For the text-containing cell, return its midpoint in (X, Y) coordinate format. 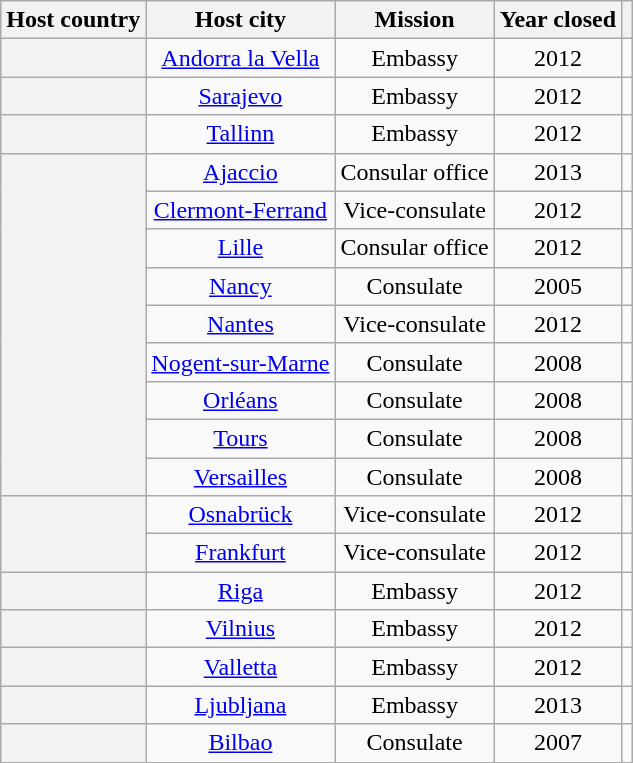
Tallinn (240, 134)
Nantes (240, 324)
Bilbao (240, 743)
Host country (74, 20)
Mission (414, 20)
Versailles (240, 477)
Andorra la Vella (240, 58)
Lille (240, 248)
Year closed (558, 20)
Nancy (240, 286)
Frankfurt (240, 553)
Tours (240, 438)
Valletta (240, 667)
Orléans (240, 400)
Osnabrück (240, 515)
2007 (558, 743)
Vilnius (240, 629)
Riga (240, 591)
Host city (240, 20)
Clermont-Ferrand (240, 210)
Ljubljana (240, 705)
Sarajevo (240, 96)
2005 (558, 286)
Nogent-sur-Marne (240, 362)
Ajaccio (240, 172)
